Pinpoint the cell where the given text exists, returning its (x, y) midpoint coordinate. 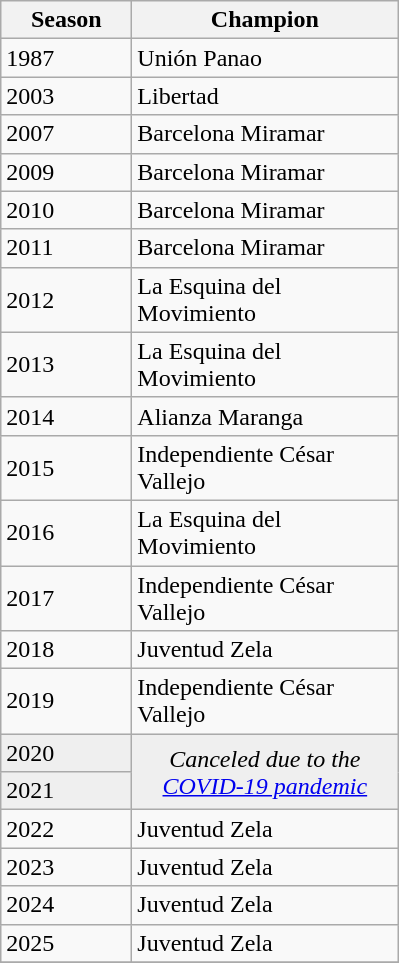
2013 (66, 364)
2011 (66, 248)
2009 (66, 172)
Season (66, 20)
Unión Panao (265, 58)
2014 (66, 416)
2016 (66, 532)
Canceled due to the COVID-19 pandemic (265, 772)
2024 (66, 905)
2021 (66, 791)
2023 (66, 867)
2019 (66, 702)
2025 (66, 943)
2022 (66, 829)
2015 (66, 468)
2020 (66, 753)
Alianza Maranga (265, 416)
2012 (66, 300)
Libertad (265, 96)
2007 (66, 134)
2003 (66, 96)
2017 (66, 598)
2018 (66, 650)
1987 (66, 58)
2010 (66, 210)
Champion (265, 20)
